Scan for the cell matching the given text and deliver its (x, y) coordinate at center. 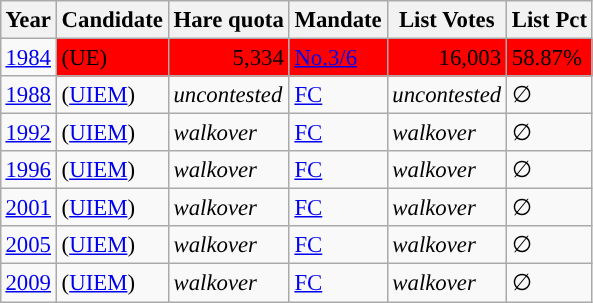
2005 (28, 245)
58.87% (549, 57)
1988 (28, 95)
1992 (28, 133)
2009 (28, 283)
1996 (28, 170)
No.3/6 (338, 57)
Candidate (112, 20)
2001 (28, 208)
(UE) (112, 57)
List Votes (446, 20)
5,334 (228, 57)
1984 (28, 57)
16,003 (446, 57)
Year (28, 20)
List Pct (549, 20)
Mandate (338, 20)
Hare quota (228, 20)
